Extract the [x, y] coordinate from the center of the cell holding the provided text.  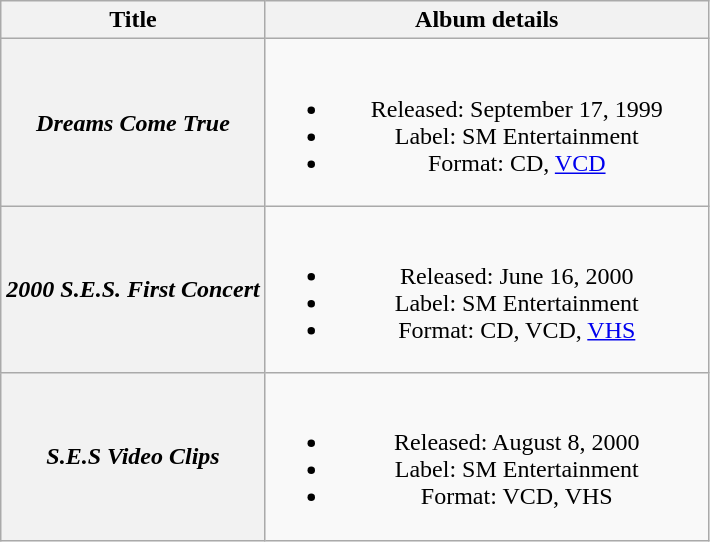
Dreams Come True [133, 122]
Released: September 17, 1999Label: SM EntertainmentFormat: CD, VCD [486, 122]
Title [133, 20]
S.E.S Video Clips [133, 456]
Released: August 8, 2000Label: SM EntertainmentFormat: VCD, VHS [486, 456]
2000 S.E.S. First Concert [133, 290]
Released: June 16, 2000Label: SM EntertainmentFormat: CD, VCD, VHS [486, 290]
Album details [486, 20]
